Detect which cell encompasses the target text, then output its [x, y] center coordinate. 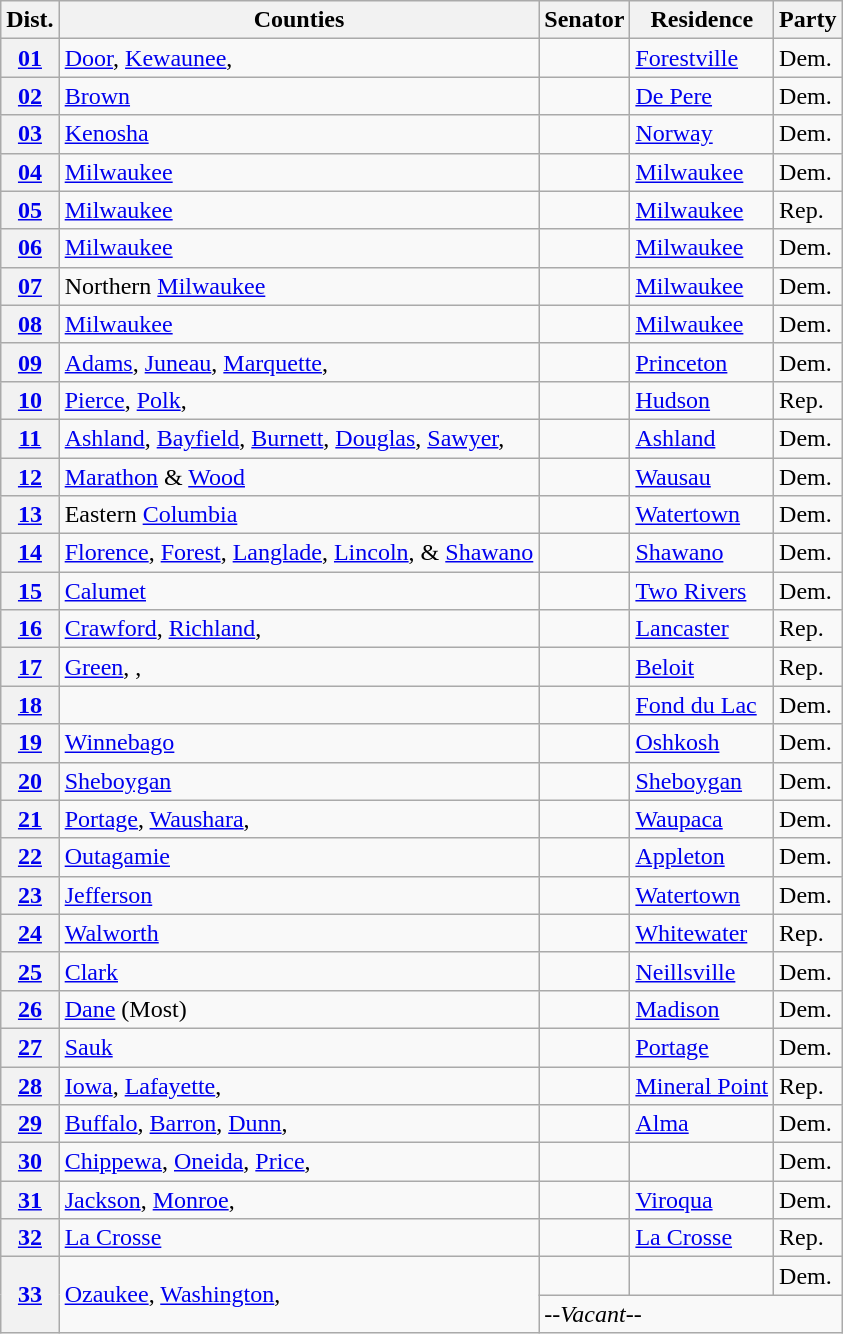
24 [30, 933]
19 [30, 743]
Ashland [702, 438]
Iowa, Lafayette, [299, 1085]
18 [30, 705]
Pierce, Polk, [299, 400]
01 [30, 58]
Chippewa, Oneida, Price, [299, 1162]
16 [30, 629]
Brown [299, 96]
Senator [584, 20]
Florence, Forest, Langlade, Lincoln, & Shawano [299, 553]
10 [30, 400]
14 [30, 553]
Northern Milwaukee [299, 286]
Norway [702, 134]
Viroqua [702, 1200]
22 [30, 857]
08 [30, 324]
21 [30, 819]
Crawford, Richland, [299, 629]
07 [30, 286]
Calumet [299, 591]
Neillsville [702, 971]
11 [30, 438]
Beloit [702, 667]
Madison [702, 1009]
Fond du Lac [702, 705]
06 [30, 248]
Residence [702, 20]
Portage, Waushara, [299, 819]
Marathon & Wood [299, 477]
Forestville [702, 58]
Portage [702, 1047]
Appleton [702, 857]
04 [30, 172]
Ashland, Bayfield, Burnett, Douglas, Sawyer, [299, 438]
Green, , [299, 667]
Shawano [702, 553]
Outagamie [299, 857]
Whitewater [702, 933]
31 [30, 1200]
Mineral Point [702, 1085]
Kenosha [299, 134]
Lancaster [702, 629]
Party [808, 20]
Wausau [702, 477]
20 [30, 781]
13 [30, 515]
09 [30, 362]
25 [30, 971]
32 [30, 1238]
Alma [702, 1124]
23 [30, 895]
33 [30, 1295]
29 [30, 1124]
Hudson [702, 400]
Eastern Columbia [299, 515]
Adams, Juneau, Marquette, [299, 362]
Ozaukee, Washington, [299, 1295]
De Pere [702, 96]
17 [30, 667]
Oshkosh [702, 743]
Dane (Most) [299, 1009]
Sauk [299, 1047]
26 [30, 1009]
30 [30, 1162]
Jefferson [299, 895]
Jackson, Monroe, [299, 1200]
Winnebago [299, 743]
02 [30, 96]
Counties [299, 20]
12 [30, 477]
Buffalo, Barron, Dunn, [299, 1124]
Clark [299, 971]
03 [30, 134]
05 [30, 210]
Dist. [30, 20]
--Vacant-- [690, 1314]
Princeton [702, 362]
Two Rivers [702, 591]
Door, Kewaunee, [299, 58]
28 [30, 1085]
Waupaca [702, 819]
27 [30, 1047]
Walworth [299, 933]
15 [30, 591]
